For the text-containing cell, return its midpoint in (x, y) coordinate format. 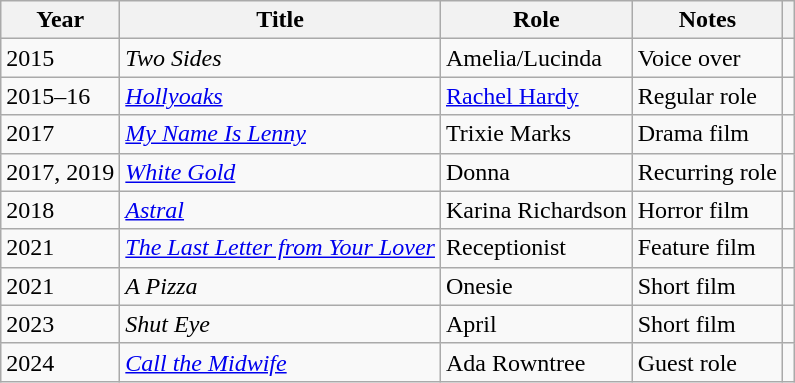
Rachel Hardy (536, 96)
Receptionist (536, 248)
Call the Midwife (280, 362)
2024 (60, 362)
Onesie (536, 286)
2015–16 (60, 96)
Amelia/Lucinda (536, 58)
A Pizza (280, 286)
Guest role (707, 362)
Shut Eye (280, 324)
2017 (60, 134)
Astral (280, 210)
2018 (60, 210)
Regular role (707, 96)
Notes (707, 20)
Trixie Marks (536, 134)
White Gold (280, 172)
Karina Richardson (536, 210)
Recurring role (707, 172)
April (536, 324)
Donna (536, 172)
2015 (60, 58)
2017, 2019 (60, 172)
The Last Letter from Your Lover (280, 248)
Two Sides (280, 58)
Ada Rowntree (536, 362)
Horror film (707, 210)
Feature film (707, 248)
My Name Is Lenny (280, 134)
Hollyoaks (280, 96)
2023 (60, 324)
Year (60, 20)
Title (280, 20)
Role (536, 20)
Drama film (707, 134)
Voice over (707, 58)
